Pinpoint the cell where the given text exists, returning its [X, Y] midpoint coordinate. 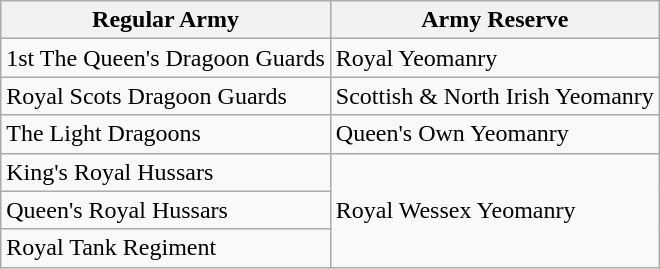
Regular Army [166, 20]
Queen's Own Yeomanry [494, 134]
The Light Dragoons [166, 134]
Royal Tank Regiment [166, 248]
Royal Scots Dragoon Guards [166, 96]
1st The Queen's Dragoon Guards [166, 58]
Scottish & North Irish Yeomanry [494, 96]
Royal Yeomanry [494, 58]
King's Royal Hussars [166, 172]
Queen's Royal Hussars [166, 210]
Royal Wessex Yeomanry [494, 210]
Army Reserve [494, 20]
